Determine the [x, y] coordinate at the center of the cell enclosing the given text.  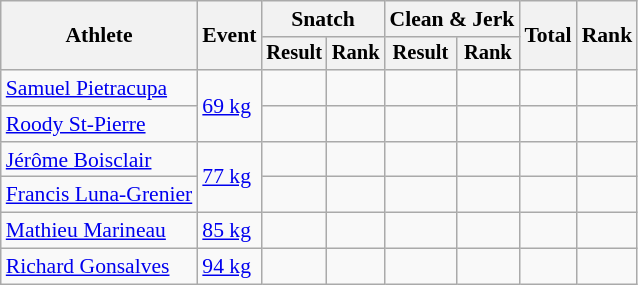
Event [229, 36]
Mathieu Marineau [100, 231]
69 kg [229, 106]
Clean & Jerk [452, 19]
85 kg [229, 231]
Samuel Pietracupa [100, 88]
Snatch [322, 19]
94 kg [229, 267]
Richard Gonsalves [100, 267]
Total [548, 36]
Jérôme Boisclair [100, 160]
Roody St-Pierre [100, 124]
77 kg [229, 178]
Athlete [100, 36]
Francis Luna-Grenier [100, 195]
